Extract the (x, y) coordinate from the center of the cell holding the provided text.  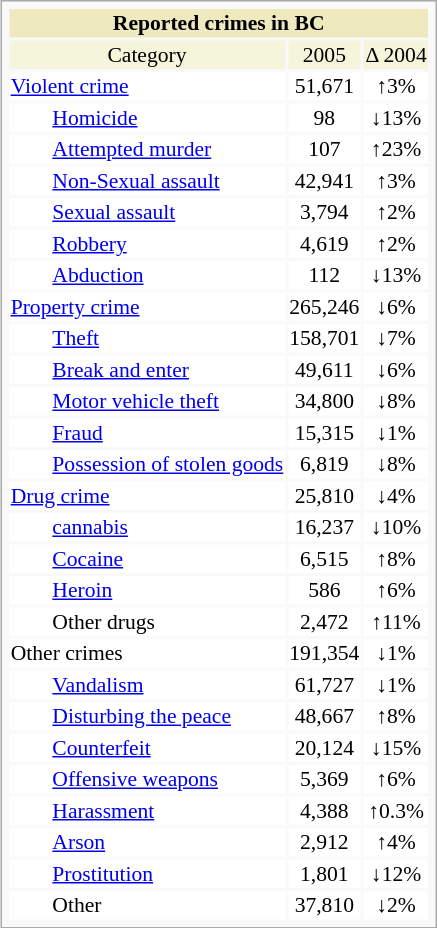
Disturbing the peace (147, 716)
Abduction (147, 275)
↓15% (396, 747)
Counterfeit (147, 747)
2005 (324, 54)
158,701 (324, 338)
Non-Sexual assault (147, 180)
20,124 (324, 747)
5,369 (324, 779)
↓4% (396, 495)
Arson (147, 842)
Fraud (147, 432)
3,794 (324, 212)
Motor vehicle theft (147, 401)
Property crime (147, 306)
61,727 (324, 684)
98 (324, 117)
Δ 2004 (396, 54)
↑23% (396, 149)
107 (324, 149)
4,619 (324, 243)
Cocaine (147, 558)
48,667 (324, 716)
Drug crime (147, 495)
Robbery (147, 243)
Theft (147, 338)
51,671 (324, 86)
2,472 (324, 621)
6,819 (324, 464)
Attempted murder (147, 149)
Other drugs (147, 621)
Category (147, 54)
42,941 (324, 180)
↓2% (396, 905)
↑4% (396, 842)
↑0.3% (396, 810)
Reported crimes in BC (218, 23)
15,315 (324, 432)
Other crimes (147, 653)
265,246 (324, 306)
34,800 (324, 401)
1,801 (324, 873)
↓10% (396, 527)
Violent crime (147, 86)
25,810 (324, 495)
Harassment (147, 810)
↑11% (396, 621)
4,388 (324, 810)
↓12% (396, 873)
49,611 (324, 369)
2,912 (324, 842)
191,354 (324, 653)
Heroin (147, 590)
Prostitution (147, 873)
Sexual assault (147, 212)
37,810 (324, 905)
16,237 (324, 527)
cannabis (147, 527)
6,515 (324, 558)
Possession of stolen goods (147, 464)
↓7% (396, 338)
Break and enter (147, 369)
Vandalism (147, 684)
112 (324, 275)
586 (324, 590)
Other (147, 905)
Offensive weapons (147, 779)
Homicide (147, 117)
